Capture the cell that displays the provided text and extract its (X, Y) central coordinate. 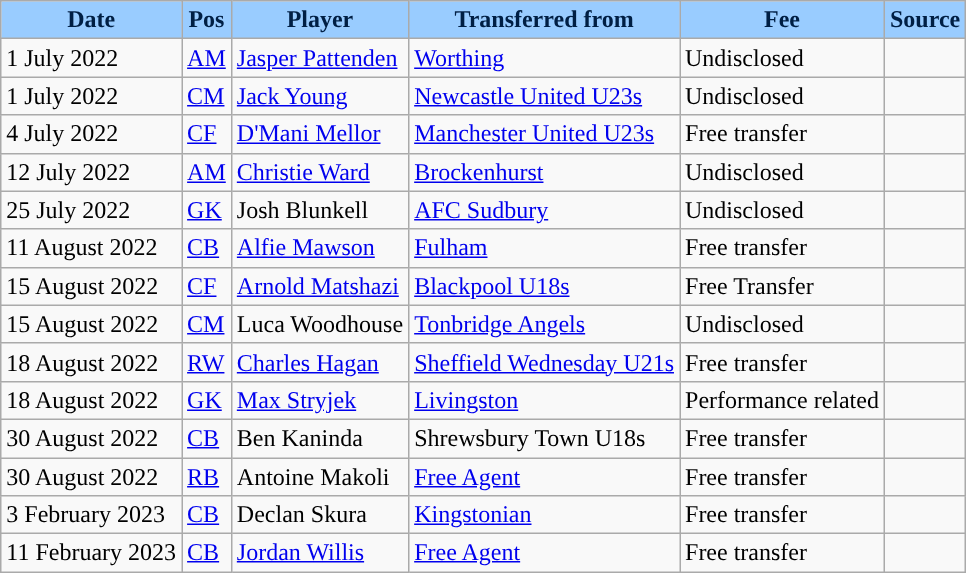
Free Transfer (782, 286)
Pos (207, 20)
25 July 2022 (92, 210)
Max Stryjek (320, 400)
Charles Hagan (320, 362)
3 February 2023 (92, 515)
Jack Young (320, 96)
Luca Woodhouse (320, 324)
Player (320, 20)
Jordan Willis (320, 553)
11 August 2022 (92, 248)
Performance related (782, 400)
RW (207, 362)
Antoine Makoli (320, 477)
Livingston (544, 400)
Sheffield Wednesday U21s (544, 362)
12 July 2022 (92, 172)
Kingstonian (544, 515)
11 February 2023 (92, 553)
Tonbridge Angels (544, 324)
Transferred from (544, 20)
Date (92, 20)
Christie Ward (320, 172)
Josh Blunkell (320, 210)
Manchester United U23s (544, 134)
Worthing (544, 58)
Fulham (544, 248)
Brockenhurst (544, 172)
Ben Kaninda (320, 438)
Newcastle United U23s (544, 96)
Jasper Pattenden (320, 58)
Shrewsbury Town U18s (544, 438)
AFC Sudbury (544, 210)
Fee (782, 20)
Arnold Matshazi (320, 286)
Blackpool U18s (544, 286)
Declan Skura (320, 515)
RB (207, 477)
D'Mani Mellor (320, 134)
Alfie Mawson (320, 248)
4 July 2022 (92, 134)
Source (924, 20)
